Return the [X, Y] coordinate for the center point of the cell that contains the specified text.  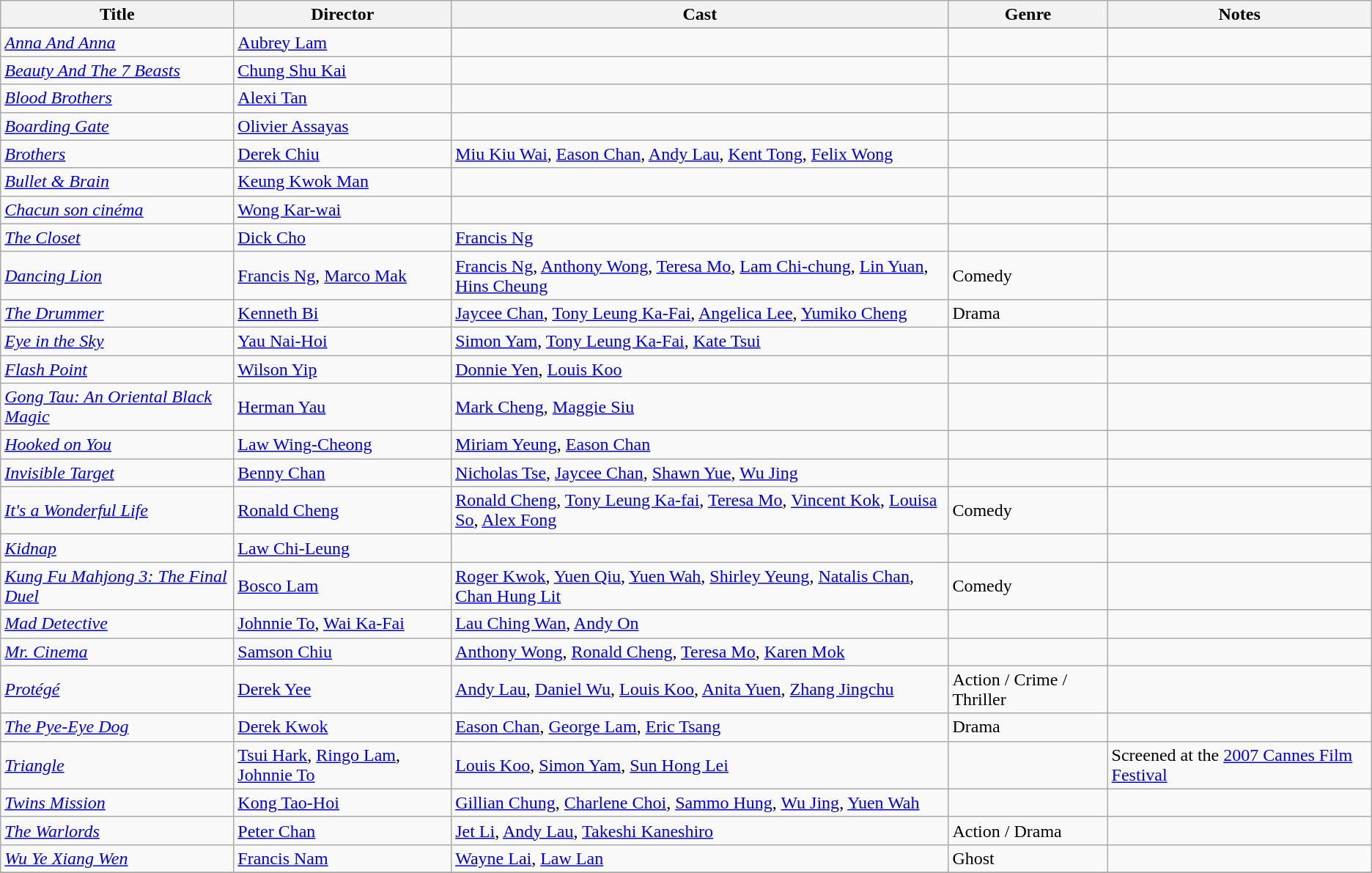
Wilson Yip [343, 369]
Screened at the 2007 Cannes Film Festival [1239, 765]
Ronald Cheng, Tony Leung Ka-fai, Teresa Mo, Vincent Kok, Louisa So, Alex Fong [700, 510]
Gong Tau: An Oriental Black Magic [117, 408]
Miu Kiu Wai, Eason Chan, Andy Lau, Kent Tong, Felix Wong [700, 154]
Bosco Lam [343, 586]
Samson Chiu [343, 652]
Mr. Cinema [117, 652]
Lau Ching Wan, Andy On [700, 624]
Wong Kar-wai [343, 210]
The Closet [117, 237]
Chung Shu Kai [343, 70]
Kong Tao-Hoi [343, 803]
Twins Mission [117, 803]
The Warlords [117, 830]
Notes [1239, 15]
Derek Chiu [343, 154]
Olivier Assayas [343, 126]
Louis Koo, Simon Yam, Sun Hong Lei [700, 765]
Keung Kwok Man [343, 182]
Andy Lau, Daniel Wu, Louis Koo, Anita Yuen, Zhang Jingchu [700, 689]
Herman Yau [343, 408]
Bullet & Brain [117, 182]
Derek Kwok [343, 727]
Francis Ng [700, 237]
Kung Fu Mahjong 3: The Final Duel [117, 586]
Cast [700, 15]
Kenneth Bi [343, 313]
Anthony Wong, Ronald Cheng, Teresa Mo, Karen Mok [700, 652]
Simon Yam, Tony Leung Ka-Fai, Kate Tsui [700, 341]
Gillian Chung, Charlene Choi, Sammo Hung, Wu Jing, Yuen Wah [700, 803]
Invisible Target [117, 473]
Protégé [117, 689]
Chacun son cinéma [117, 210]
Eye in the Sky [117, 341]
Francis Ng, Marco Mak [343, 276]
Genre [1028, 15]
Boarding Gate [117, 126]
Flash Point [117, 369]
Director [343, 15]
Law Wing-Cheong [343, 445]
Brothers [117, 154]
The Drummer [117, 313]
Ronald Cheng [343, 510]
Beauty And The 7 Beasts [117, 70]
Benny Chan [343, 473]
Law Chi-Leung [343, 548]
It's a Wonderful Life [117, 510]
Anna And Anna [117, 43]
Derek Yee [343, 689]
Francis Nam [343, 858]
Donnie Yen, Louis Koo [700, 369]
Mad Detective [117, 624]
Francis Ng, Anthony Wong, Teresa Mo, Lam Chi-chung, Lin Yuan, Hins Cheung [700, 276]
Ghost [1028, 858]
Title [117, 15]
Roger Kwok, Yuen Qiu, Yuen Wah, Shirley Yeung, Natalis Chan, Chan Hung Lit [700, 586]
Yau Nai-Hoi [343, 341]
Hooked on You [117, 445]
Peter Chan [343, 830]
Jaycee Chan, Tony Leung Ka-Fai, Angelica Lee, Yumiko Cheng [700, 313]
Action / Crime / Thriller [1028, 689]
Kidnap [117, 548]
Eason Chan, George Lam, Eric Tsang [700, 727]
Triangle [117, 765]
Mark Cheng, Maggie Siu [700, 408]
Wu Ye Xiang Wen [117, 858]
Blood Brothers [117, 98]
Dancing Lion [117, 276]
Action / Drama [1028, 830]
Miriam Yeung, Eason Chan [700, 445]
Dick Cho [343, 237]
Johnnie To, Wai Ka-Fai [343, 624]
Alexi Tan [343, 98]
Jet Li, Andy Lau, Takeshi Kaneshiro [700, 830]
Wayne Lai, Law Lan [700, 858]
Tsui Hark, Ringo Lam, Johnnie To [343, 765]
Nicholas Tse, Jaycee Chan, Shawn Yue, Wu Jing [700, 473]
Aubrey Lam [343, 43]
The Pye-Eye Dog [117, 727]
